Search for the cell housing the specified text and yield its (x, y) center coordinate. 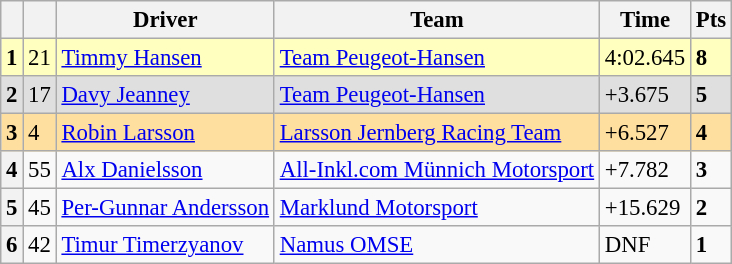
+6.527 (644, 133)
21 (40, 58)
Namus OMSE (436, 245)
Driver (165, 20)
Robin Larsson (165, 133)
4:02.645 (644, 58)
Per-Gunnar Andersson (165, 208)
8 (710, 58)
Timur Timerzyanov (165, 245)
Davy Jeanney (165, 95)
+15.629 (644, 208)
17 (40, 95)
+3.675 (644, 95)
Larsson Jernberg Racing Team (436, 133)
45 (40, 208)
6 (12, 245)
Time (644, 20)
Marklund Motorsport (436, 208)
DNF (644, 245)
+7.782 (644, 170)
55 (40, 170)
Timmy Hansen (165, 58)
All-Inkl.com Münnich Motorsport (436, 170)
Team (436, 20)
Alx Danielsson (165, 170)
Pts (710, 20)
42 (40, 245)
